Return the (X, Y) coordinate for the center point of the cell that contains the specified text.  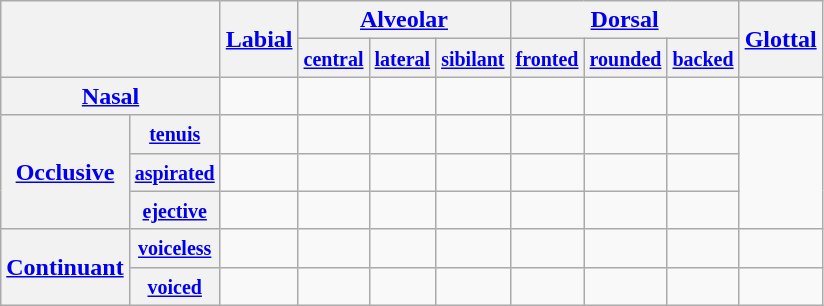
Glottal (780, 39)
Nasal (110, 96)
aspirated (174, 172)
Dorsal (624, 20)
fronted (547, 58)
lateral (402, 58)
Occlusive (65, 172)
central (334, 58)
voiceless (174, 248)
tenuis (174, 134)
backed (703, 58)
Alveolar (404, 20)
Labial (259, 39)
sibilant (473, 58)
rounded (626, 58)
voiced (174, 286)
ejective (174, 210)
Continuant (65, 267)
